Capture the cell that displays the provided text and extract its [x, y] central coordinate. 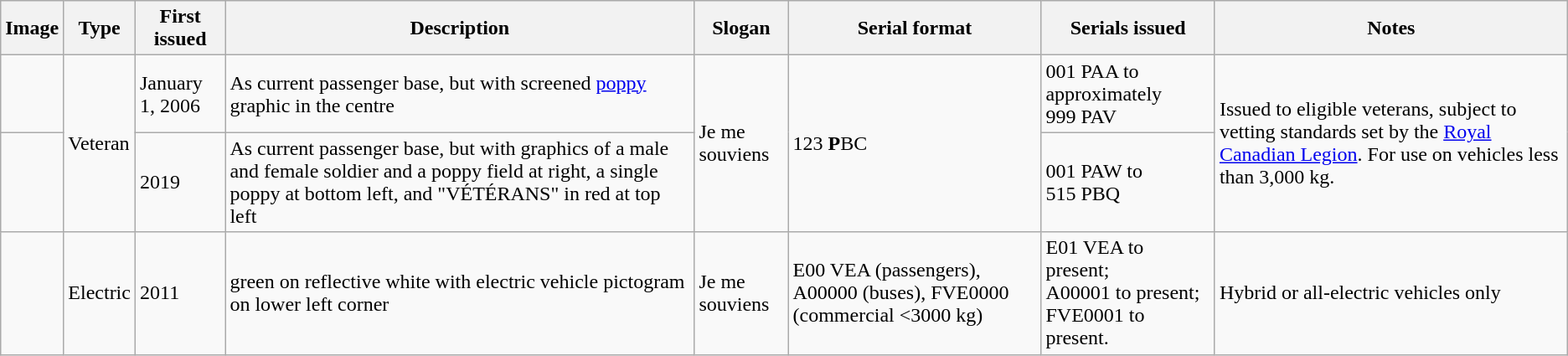
green on reflective white with electric vehicle pictogram on lower left corner [460, 293]
Electric [100, 293]
001 PAW to 515 PBQ [1127, 183]
2011 [179, 293]
123 PBC [915, 144]
January 1, 2006 [179, 94]
Hybrid or all-electric vehicles only [1390, 293]
Notes [1390, 28]
E00 VEA (passengers), A00000 (buses), FVE0000 (commercial <3000 kg) [915, 293]
Veteran [100, 144]
As current passenger base, but with screened poppy graphic in the centre [460, 94]
2019 [179, 183]
Serial format [915, 28]
001 PAA to approximately 999 PAV [1127, 94]
Serials issued [1127, 28]
E01 VEA to present; A00001 to present; FVE0001 to present. [1127, 293]
Image [32, 28]
Slogan [741, 28]
Description [460, 28]
First issued [179, 28]
Type [100, 28]
Issued to eligible veterans, subject to vetting standards set by the Royal Canadian Legion. For use on vehicles less than 3,000 kg. [1390, 144]
